Return (X, Y) of the center of cell containing provided text 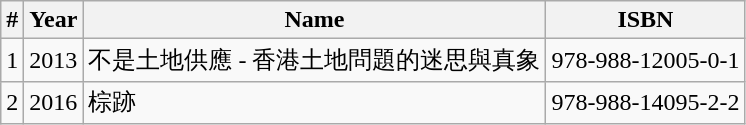
Year (54, 20)
2 (12, 102)
2016 (54, 102)
# (12, 20)
1 (12, 60)
978-988-14095-2-2 (646, 102)
棕跡 (314, 102)
不是土地供應 - 香港土地問題的迷思與真象 (314, 60)
Name (314, 20)
2013 (54, 60)
ISBN (646, 20)
978-988-12005-0-1 (646, 60)
